Determine the (X, Y) coordinate at the center of the cell enclosing the given text.  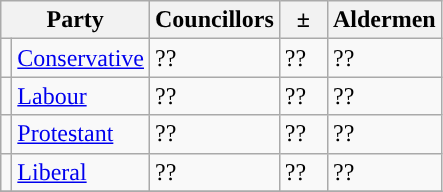
Labour (81, 96)
Conservative (81, 58)
± (303, 20)
Liberal (81, 172)
Aldermen (384, 20)
Councillors (215, 20)
Party (76, 20)
Protestant (81, 134)
